Locate the cell with the specified text and output its (X, Y) center coordinate. 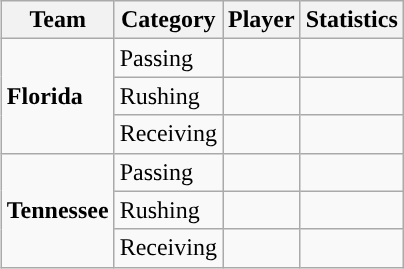
Statistics (352, 20)
Player (261, 20)
Florida (58, 96)
Team (58, 20)
Tennessee (58, 210)
Category (168, 20)
